Detect which cell encompasses the target text, then output its [X, Y] center coordinate. 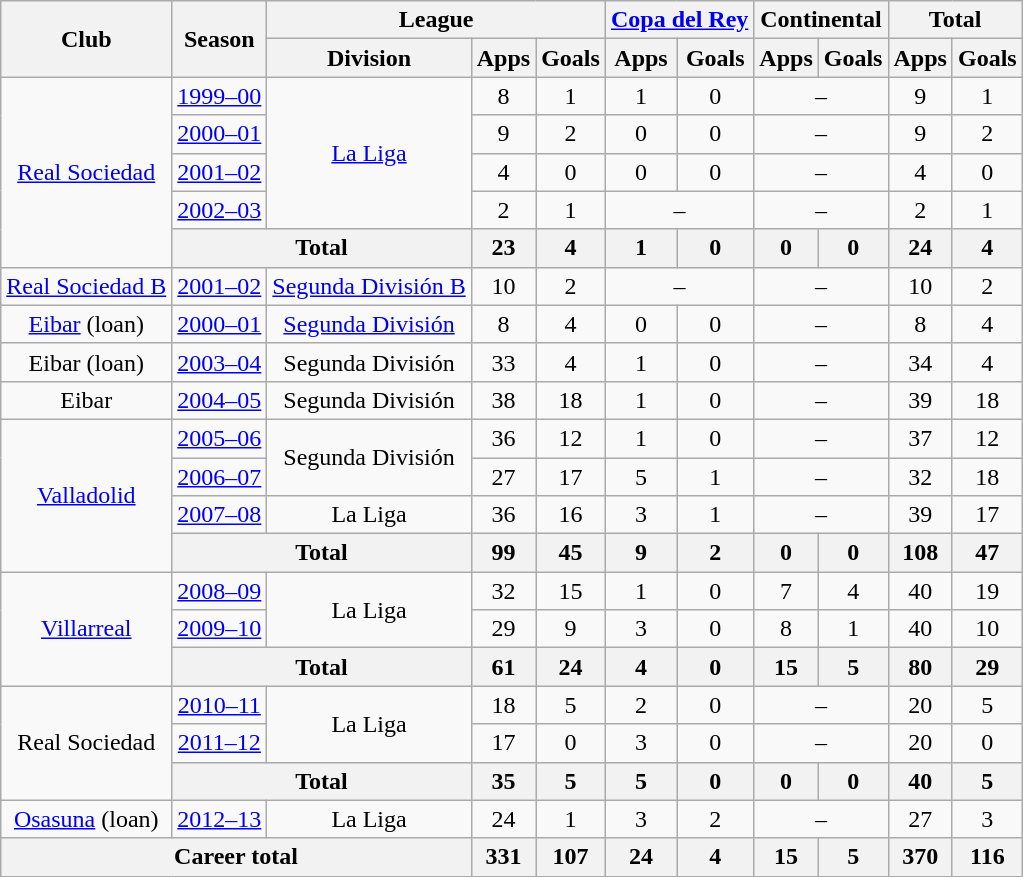
2009–10 [220, 629]
League [436, 20]
Villarreal [86, 629]
38 [503, 400]
Season [220, 39]
Osasuna (loan) [86, 819]
Valladolid [86, 495]
370 [920, 857]
99 [503, 553]
23 [503, 248]
107 [571, 857]
2007–08 [220, 515]
1999–00 [220, 96]
Continental [821, 20]
47 [987, 553]
7 [786, 591]
34 [920, 362]
2004–05 [220, 400]
331 [503, 857]
Career total [236, 857]
Club [86, 39]
Copa del Rey [679, 20]
2005–06 [220, 438]
Segunda División B [369, 286]
2010–11 [220, 705]
80 [920, 667]
Real Sociedad B [86, 286]
37 [920, 438]
2002–03 [220, 210]
2008–09 [220, 591]
16 [571, 515]
33 [503, 362]
35 [503, 781]
2012–13 [220, 819]
61 [503, 667]
2006–07 [220, 477]
Division [369, 58]
2003–04 [220, 362]
116 [987, 857]
Eibar [86, 400]
2011–12 [220, 743]
45 [571, 553]
19 [987, 591]
108 [920, 553]
